Provide the [X, Y] coordinate of the cell's center where the given text is located.  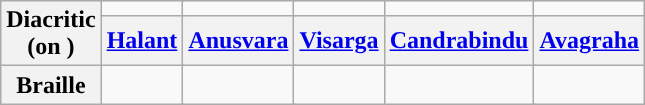
Candrabindu [459, 40]
Anusvara [238, 40]
Avagraha [590, 40]
Diacritic (on ) [51, 34]
Visarga [339, 40]
Braille [51, 85]
Halant [142, 40]
